Detect which cell encompasses the target text, then output its (x, y) center coordinate. 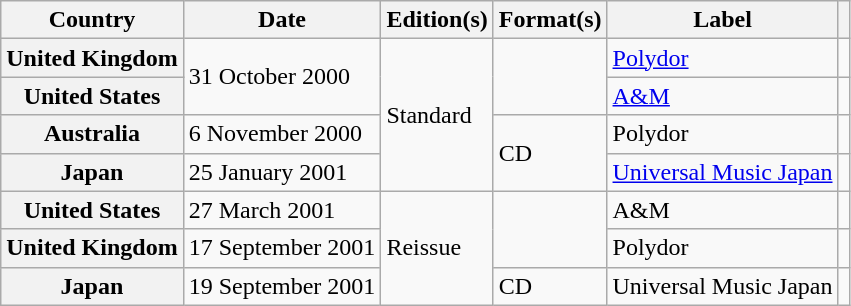
Australia (92, 134)
Edition(s) (437, 20)
Date (282, 20)
Standard (437, 115)
Reissue (437, 248)
17 September 2001 (282, 248)
Format(s) (550, 20)
Label (722, 20)
6 November 2000 (282, 134)
31 October 2000 (282, 77)
Country (92, 20)
19 September 2001 (282, 286)
25 January 2001 (282, 172)
27 March 2001 (282, 210)
